Locate the cell with the specified text and output its (x, y) center coordinate. 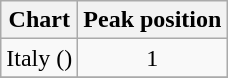
Chart (40, 20)
Peak position (152, 20)
Italy () (40, 58)
1 (152, 58)
